Return [X, Y] of the center of cell containing provided text 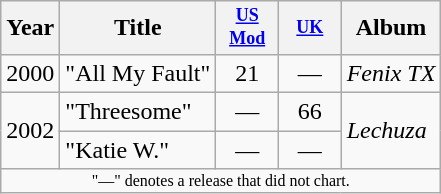
Album [391, 28]
66 [310, 111]
2002 [30, 130]
2000 [30, 73]
USMod [248, 28]
"Threesome" [138, 111]
Fenix TX [391, 73]
Year [30, 28]
21 [248, 73]
"Katie W." [138, 150]
Title [138, 28]
"—" denotes a release that did not chart. [221, 181]
UK [310, 28]
Lechuza [391, 130]
"All My Fault" [138, 73]
